Extract the (X, Y) coordinate from the center of the cell holding the provided text.  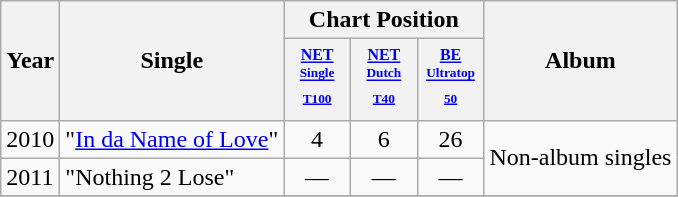
"Nothing 2 Lose" (172, 177)
4 (318, 139)
Non-album singles (580, 158)
6 (384, 139)
Single (172, 60)
26 (450, 139)
Year (30, 60)
NETSingle T100 (318, 80)
NETDutch T40 (384, 80)
2011 (30, 177)
Chart Position (384, 20)
2010 (30, 139)
Album (580, 60)
"In da Name of Love" (172, 139)
BEUltratop 50 (450, 80)
